For the text-containing cell, return its midpoint in (X, Y) coordinate format. 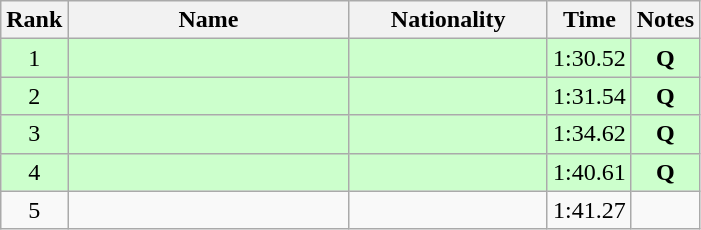
1:40.61 (589, 172)
Time (589, 20)
4 (34, 172)
3 (34, 134)
Notes (665, 20)
Rank (34, 20)
1:31.54 (589, 96)
Name (208, 20)
2 (34, 96)
1 (34, 58)
1:30.52 (589, 58)
1:34.62 (589, 134)
Nationality (448, 20)
5 (34, 210)
1:41.27 (589, 210)
